Find where the given text appears and provide that cell's center as [X, Y] coordinate. 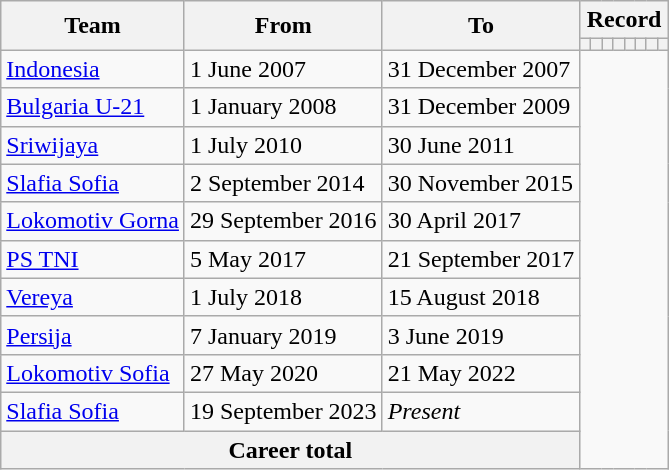
30 June 2011 [481, 145]
15 August 2018 [481, 297]
Lokomotiv Gorna [93, 221]
Lokomotiv Sofia [93, 373]
Record [624, 20]
21 May 2022 [481, 373]
30 November 2015 [481, 183]
2 September 2014 [283, 183]
21 September 2017 [481, 259]
Present [481, 411]
31 December 2009 [481, 107]
5 May 2017 [283, 259]
30 April 2017 [481, 221]
29 September 2016 [283, 221]
Persija [93, 335]
Sriwijaya [93, 145]
19 September 2023 [283, 411]
7 January 2019 [283, 335]
3 June 2019 [481, 335]
Team [93, 26]
31 December 2007 [481, 69]
27 May 2020 [283, 373]
1 July 2010 [283, 145]
To [481, 26]
Career total [290, 449]
1 June 2007 [283, 69]
1 July 2018 [283, 297]
PS TNI [93, 259]
1 January 2008 [283, 107]
From [283, 26]
Vereya [93, 297]
Indonesia [93, 69]
Bulgaria U-21 [93, 107]
